Scan for the cell matching the given text and deliver its [X, Y] coordinate at center. 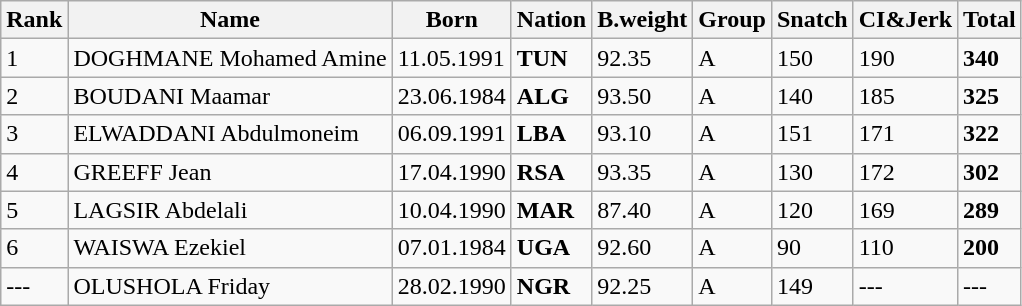
172 [905, 172]
11.05.1991 [452, 58]
Total [990, 20]
325 [990, 96]
TUN [551, 58]
151 [812, 134]
93.10 [642, 134]
B.weight [642, 20]
2 [34, 96]
CI&Jerk [905, 20]
289 [990, 210]
ELWADDANI Abdulmoneim [230, 134]
322 [990, 134]
MAR [551, 210]
OLUSHOLA Friday [230, 286]
LBA [551, 134]
3 [34, 134]
BOUDANI Maamar [230, 96]
WAISWA Ezekiel [230, 248]
23.06.1984 [452, 96]
GREEFF Jean [230, 172]
Nation [551, 20]
NGR [551, 286]
ALG [551, 96]
90 [812, 248]
190 [905, 58]
5 [34, 210]
140 [812, 96]
LAGSIR Abdelali [230, 210]
92.60 [642, 248]
150 [812, 58]
Rank [34, 20]
302 [990, 172]
Born [452, 20]
6 [34, 248]
171 [905, 134]
92.25 [642, 286]
185 [905, 96]
149 [812, 286]
Group [732, 20]
06.09.1991 [452, 134]
87.40 [642, 210]
RSA [551, 172]
10.04.1990 [452, 210]
169 [905, 210]
130 [812, 172]
93.35 [642, 172]
4 [34, 172]
1 [34, 58]
DOGHMANE Mohamed Amine [230, 58]
110 [905, 248]
200 [990, 248]
120 [812, 210]
UGA [551, 248]
07.01.1984 [452, 248]
93.50 [642, 96]
28.02.1990 [452, 286]
92.35 [642, 58]
Snatch [812, 20]
Name [230, 20]
17.04.1990 [452, 172]
340 [990, 58]
